Identify which cell holds the provided text, then report its [X, Y] central coordinate. 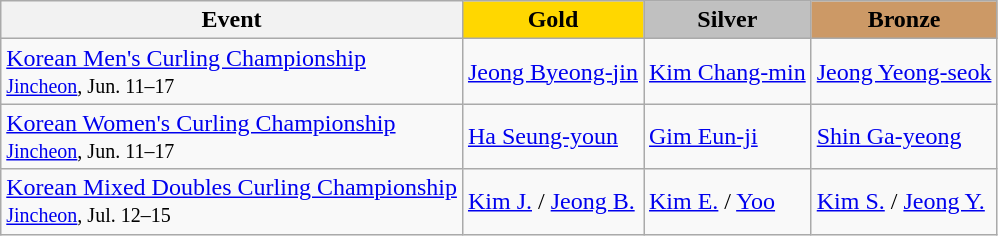
Jeong Byeong-jin [552, 72]
Jeong Yeong-seok [904, 72]
Event [232, 20]
Gold [552, 20]
Kim Chang-min [728, 72]
Ha Seung-youn [552, 136]
Korean Women's Curling Championship Jincheon, Jun. 11–17 [232, 136]
Kim S. / Jeong Y. [904, 202]
Kim E. / Yoo [728, 202]
Bronze [904, 20]
Kim J. / Jeong B. [552, 202]
Korean Men's Curling Championship Jincheon, Jun. 11–17 [232, 72]
Silver [728, 20]
Gim Eun-ji [728, 136]
Korean Mixed Doubles Curling Championship Jincheon, Jul. 12–15 [232, 202]
Shin Ga-yeong [904, 136]
